Scan for the cell matching the given text and deliver its (x, y) coordinate at center. 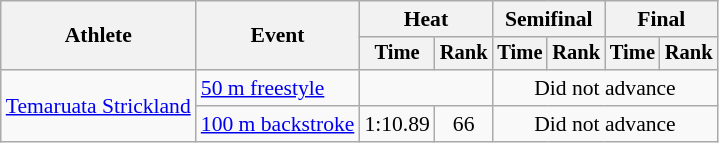
Final (661, 19)
50 m freestyle (278, 88)
Event (278, 36)
1:10.89 (396, 124)
Temaruata Strickland (98, 106)
66 (464, 124)
Heat (426, 19)
Athlete (98, 36)
100 m backstroke (278, 124)
Semifinal (548, 19)
